Find where the given text appears and provide that cell's center as [x, y] coordinate. 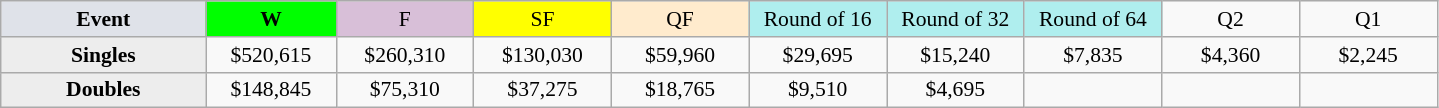
$15,240 [955, 55]
F [405, 19]
$130,030 [543, 55]
$37,275 [543, 90]
Q1 [1368, 19]
Round of 16 [818, 19]
$520,615 [271, 55]
Q2 [1231, 19]
QF [680, 19]
$18,765 [680, 90]
$2,245 [1368, 55]
$29,695 [818, 55]
Round of 32 [955, 19]
$59,960 [680, 55]
$260,310 [405, 55]
Singles [104, 55]
$75,310 [405, 90]
SF [543, 19]
$148,845 [271, 90]
Event [104, 19]
$4,360 [1231, 55]
Doubles [104, 90]
W [271, 19]
Round of 64 [1093, 19]
$9,510 [818, 90]
$7,835 [1093, 55]
$4,695 [955, 90]
